Return the [X, Y] coordinate for the center point of the cell that contains the specified text.  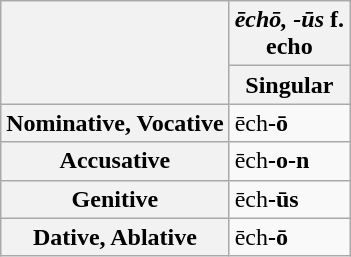
ēch-o-n [289, 161]
Genitive [115, 199]
ēch-ūs [289, 199]
Dative, Ablative [115, 237]
Singular [289, 85]
ēchō, -ūs f. echo [289, 34]
Nominative, Vocative [115, 123]
Accusative [115, 161]
